Determine the (X, Y) coordinate at the center of the cell enclosing the given text.  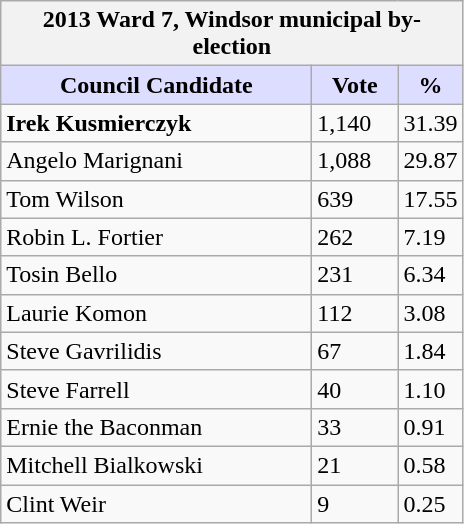
Council Candidate (156, 85)
% (430, 85)
40 (355, 389)
29.87 (430, 161)
Steve Farrell (156, 389)
0.58 (430, 465)
Tosin Bello (156, 275)
Tom Wilson (156, 199)
Ernie the Baconman (156, 427)
Steve Gavrilidis (156, 351)
112 (355, 313)
2013 Ward 7, Windsor municipal by-election (232, 34)
21 (355, 465)
7.19 (430, 237)
0.91 (430, 427)
0.25 (430, 503)
31.39 (430, 123)
262 (355, 237)
Mitchell Bialkowski (156, 465)
1,088 (355, 161)
33 (355, 427)
1.10 (430, 389)
1,140 (355, 123)
Vote (355, 85)
3.08 (430, 313)
67 (355, 351)
231 (355, 275)
6.34 (430, 275)
Angelo Marignani (156, 161)
9 (355, 503)
639 (355, 199)
17.55 (430, 199)
Clint Weir (156, 503)
Laurie Komon (156, 313)
Irek Kusmierczyk (156, 123)
Robin L. Fortier (156, 237)
1.84 (430, 351)
